Locate the cell with the specified text and output its (x, y) center coordinate. 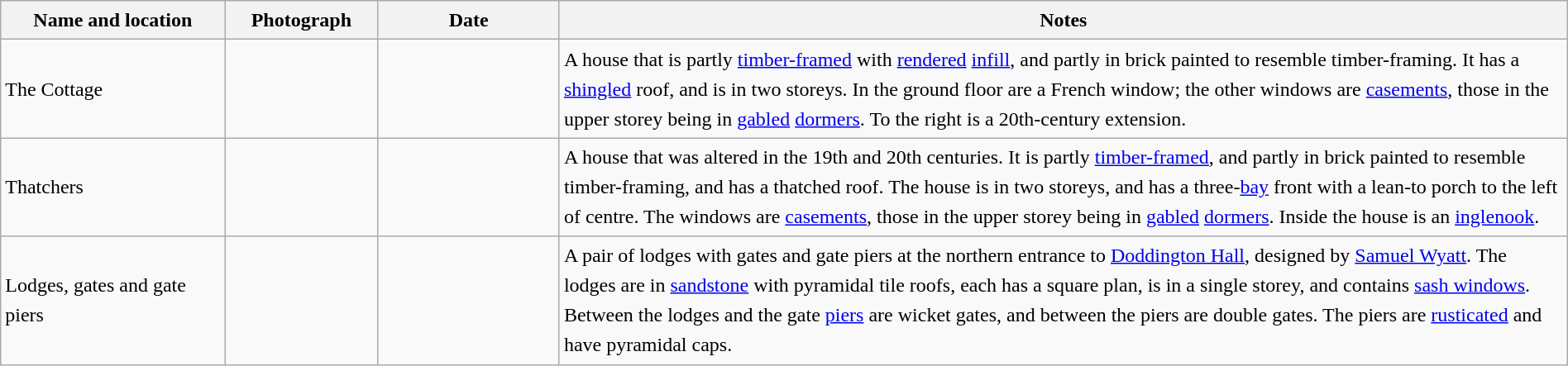
Date (468, 20)
Name and location (112, 20)
Photograph (301, 20)
The Cottage (112, 89)
Lodges, gates and gate piers (112, 301)
Thatchers (112, 187)
Notes (1064, 20)
